Determine the [X, Y] coordinate at the center of the cell enclosing the given text.  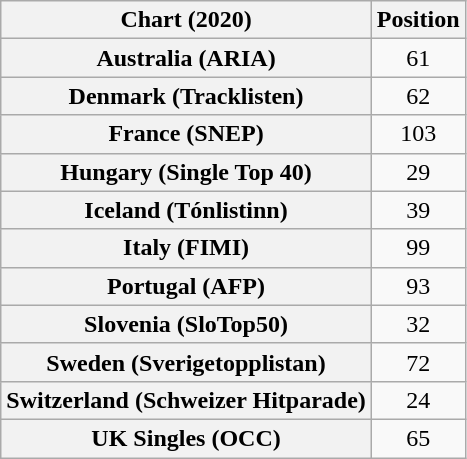
103 [418, 134]
72 [418, 362]
32 [418, 324]
UK Singles (OCC) [186, 438]
Iceland (Tónlistinn) [186, 210]
France (SNEP) [186, 134]
Australia (ARIA) [186, 58]
Italy (FIMI) [186, 248]
29 [418, 172]
99 [418, 248]
93 [418, 286]
Hungary (Single Top 40) [186, 172]
Portugal (AFP) [186, 286]
61 [418, 58]
39 [418, 210]
24 [418, 400]
Denmark (Tracklisten) [186, 96]
Position [418, 20]
62 [418, 96]
Chart (2020) [186, 20]
Sweden (Sverigetopplistan) [186, 362]
Switzerland (Schweizer Hitparade) [186, 400]
Slovenia (SloTop50) [186, 324]
65 [418, 438]
